Determine the (X, Y) coordinate at the center of the cell enclosing the given text.  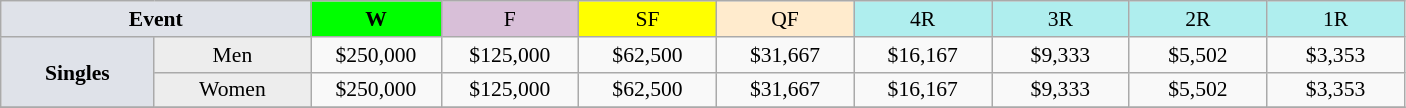
QF (785, 19)
Women (232, 90)
Men (232, 55)
W (376, 19)
2R (1198, 19)
SF (648, 19)
3R (1061, 19)
4R (923, 19)
F (510, 19)
Singles (78, 72)
1R (1336, 19)
Event (156, 19)
